Locate the cell with the specified text and output its (X, Y) center coordinate. 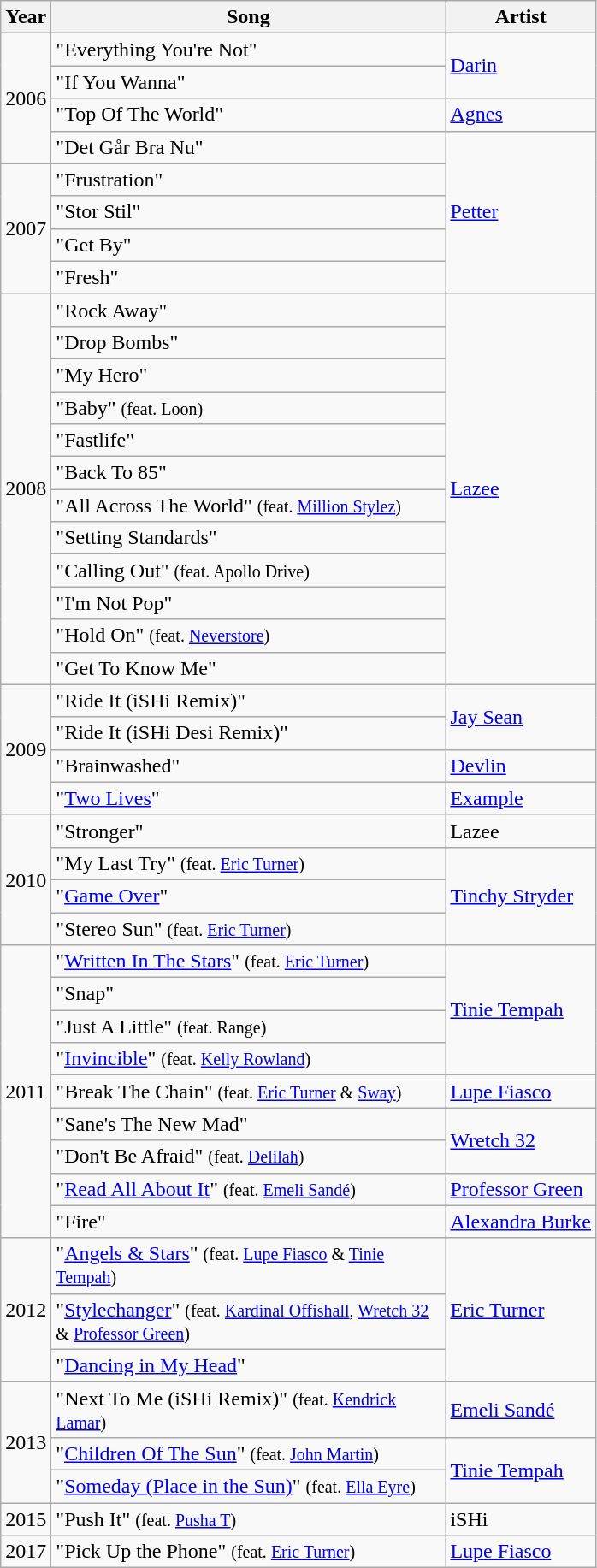
"Stronger" (248, 831)
"Just A Little" (feat. Range) (248, 1027)
"Someday (Place in the Sun)" (feat. Ella Eyre) (248, 1486)
"Written In The Stars" (feat. Eric Turner) (248, 962)
"Break The Chain" (feat. Eric Turner & Sway) (248, 1092)
"Angels & Stars" (feat. Lupe Fiasco & Tinie Tempah) (248, 1266)
"Everything You're Not" (248, 50)
Petter (521, 212)
Darin (521, 66)
"Det Går Bra Nu" (248, 147)
"Children Of The Sun" (feat. John Martin) (248, 1453)
"Top Of The World" (248, 115)
2012 (26, 1310)
"Game Over" (248, 896)
Example (521, 798)
"Pick Up the Phone" (feat. Eric Turner) (248, 1552)
"Setting Standards" (248, 538)
Jay Sean (521, 717)
"Hold On" (feat. Neverstore) (248, 636)
iSHi (521, 1518)
"If You Wanna" (248, 82)
Artist (521, 17)
"My Last Try" (feat. Eric Turner) (248, 863)
"Two Lives" (248, 798)
"Don't Be Afraid" (feat. Delilah) (248, 1157)
"Stor Stil" (248, 212)
Devlin (521, 766)
"Fastlife" (248, 441)
"Rock Away" (248, 310)
"Back To 85" (248, 473)
"All Across The World" (feat. Million Stylez) (248, 506)
"Baby" (feat. Loon) (248, 408)
2015 (26, 1518)
"Invincible" (feat. Kelly Rowland) (248, 1059)
"Brainwashed" (248, 766)
"Stylechanger" (feat. Kardinal Offishall, Wretch 32 & Professor Green) (248, 1321)
2009 (26, 749)
Song (248, 17)
2010 (26, 879)
"Sane's The New Mad" (248, 1124)
"My Hero" (248, 375)
"I'm Not Pop" (248, 603)
Alexandra Burke (521, 1222)
2008 (26, 489)
Year (26, 17)
"Fresh" (248, 277)
"Snap" (248, 994)
2011 (26, 1092)
2017 (26, 1552)
2013 (26, 1442)
"Ride It (iSHi Desi Remix)" (248, 733)
"Stereo Sun" (feat. Eric Turner) (248, 928)
Tinchy Stryder (521, 896)
"Ride It (iSHi Remix)" (248, 701)
"Next To Me (iSHi Remix)" (feat. Kendrick Lamar) (248, 1410)
"Get By" (248, 245)
"Get To Know Me" (248, 668)
"Dancing in My Head" (248, 1365)
Eric Turner (521, 1310)
"Frustration" (248, 180)
"Read All About It" (feat. Emeli Sandé) (248, 1189)
Wretch 32 (521, 1140)
Professor Green (521, 1189)
"Calling Out" (feat. Apollo Drive) (248, 571)
"Push It" (feat. Pusha T) (248, 1518)
2007 (26, 228)
2006 (26, 98)
"Drop Bombs" (248, 342)
"Fire" (248, 1222)
Agnes (521, 115)
Emeli Sandé (521, 1410)
